Determine the (x, y) coordinate at the center of the cell enclosing the given text.  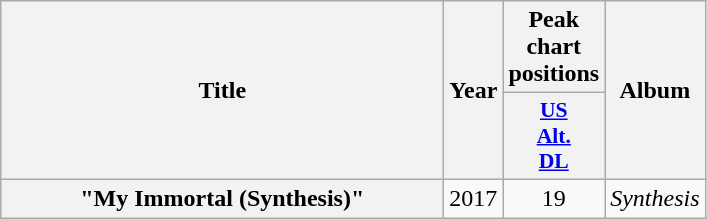
Peak chart positions (554, 47)
2017 (474, 198)
USAlt.DL (554, 136)
Title (222, 90)
Synthesis (655, 198)
Year (474, 90)
19 (554, 198)
Album (655, 90)
"My Immortal (Synthesis)" (222, 198)
